Return the (X, Y) coordinate for the center point of the cell that contains the specified text.  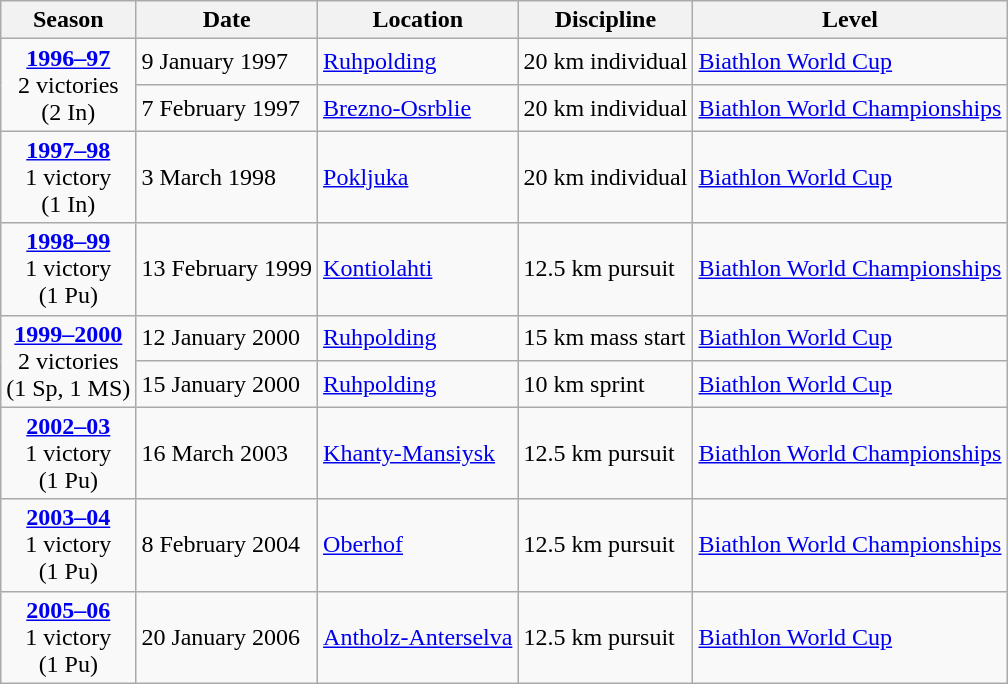
Discipline (606, 20)
20 January 2006 (227, 637)
15 January 2000 (227, 384)
1996–97 2 victories (2 In) (68, 85)
1997–98 1 victory (1 In) (68, 177)
Season (68, 20)
2003–04 1 victory (1 Pu) (68, 545)
1999–2000 2 victories (1 Sp, 1 MS) (68, 361)
7 February 1997 (227, 108)
13 February 1999 (227, 269)
3 March 1998 (227, 177)
15 km mass start (606, 338)
Kontiolahti (418, 269)
2005–06 1 victory (1 Pu) (68, 637)
16 March 2003 (227, 453)
12 January 2000 (227, 338)
10 km sprint (606, 384)
Khanty-Mansiysk (418, 453)
8 February 2004 (227, 545)
2002–03 1 victory (1 Pu) (68, 453)
Location (418, 20)
Oberhof (418, 545)
9 January 1997 (227, 62)
Level (850, 20)
Pokljuka (418, 177)
Date (227, 20)
1998–99 1 victory (1 Pu) (68, 269)
Antholz-Anterselva (418, 637)
Brezno-Osrblie (418, 108)
